Provide the (X, Y) coordinate of the cell's center where the given text is located.  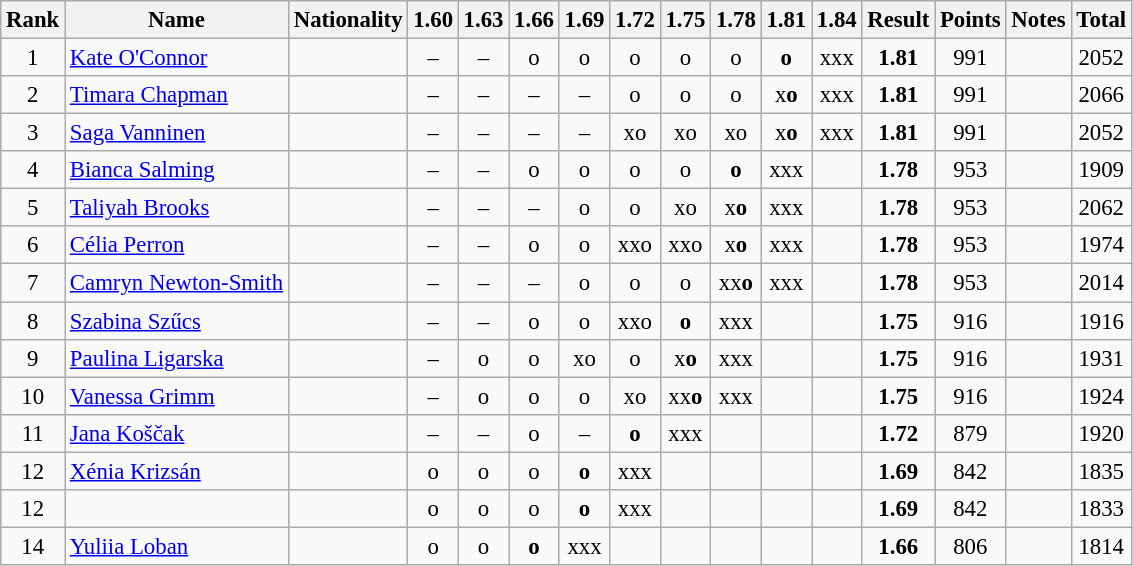
Yuliia Loban (177, 546)
Points (970, 20)
1931 (1101, 358)
1.84 (837, 20)
1909 (1101, 170)
9 (33, 358)
2014 (1101, 283)
Vanessa Grimm (177, 396)
1.63 (483, 20)
Jana Koščak (177, 433)
1974 (1101, 245)
Kate O'Connor (177, 58)
Timara Chapman (177, 95)
1.60 (433, 20)
10 (33, 396)
2 (33, 95)
2066 (1101, 95)
Szabina Szűcs (177, 321)
Xénia Krizsán (177, 471)
1835 (1101, 471)
Bianca Salming (177, 170)
Taliyah Brooks (177, 208)
Rank (33, 20)
Camryn Newton-Smith (177, 283)
Total (1101, 20)
3 (33, 133)
6 (33, 245)
5 (33, 208)
1 (33, 58)
14 (33, 546)
Result (898, 20)
1833 (1101, 509)
Célia Perron (177, 245)
8 (33, 321)
Name (177, 20)
1814 (1101, 546)
Paulina Ligarska (177, 358)
11 (33, 433)
4 (33, 170)
806 (970, 546)
879 (970, 433)
2062 (1101, 208)
Nationality (348, 20)
7 (33, 283)
1920 (1101, 433)
Saga Vanninen (177, 133)
Notes (1038, 20)
1924 (1101, 396)
1916 (1101, 321)
